Output the (x, y) coordinate of the center of the cell containing the given text.  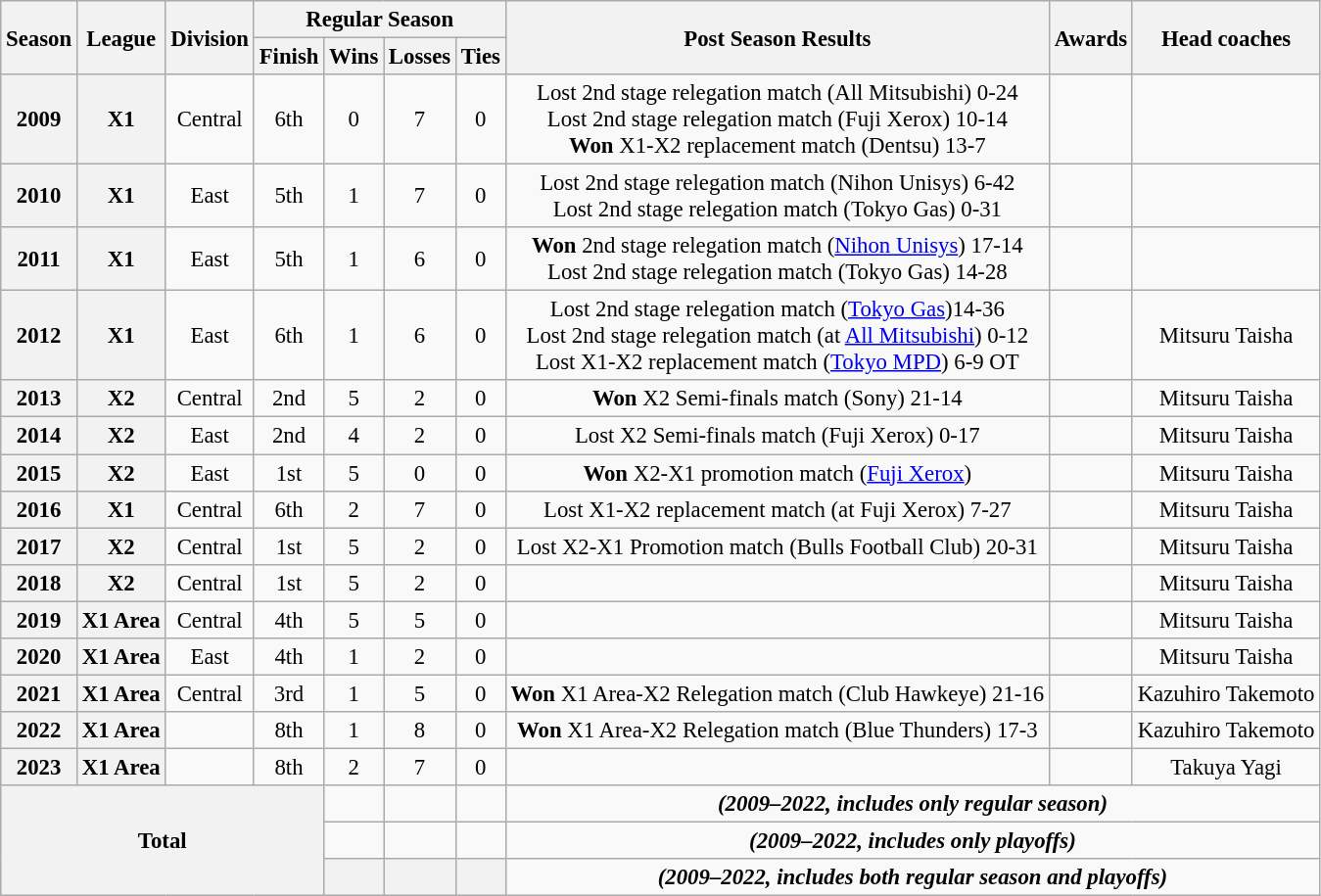
(2009–2022, includes only regular season) (913, 804)
2014 (39, 436)
2022 (39, 731)
Lost X1-X2 replacement match (at Fuji Xerox) 7-27 (778, 509)
Lost 2nd stage relegation match (All Mitsubishi) 0-24Lost 2nd stage relegation match (Fuji Xerox) 10-14Won X1-X2 replacement match (Dentsu) 13-7 (778, 119)
Post Season Results (778, 37)
Won X2-X1 promotion match (Fuji Xerox) (778, 473)
2010 (39, 196)
League (121, 37)
2011 (39, 259)
(2009–2022, includes only playoffs) (913, 841)
Lost 2nd stage relegation match (Nihon Unisys) 6-42Lost 2nd stage relegation match (Tokyo Gas) 0-31 (778, 196)
2020 (39, 657)
Takuya Yagi (1226, 767)
Losses (420, 57)
Regular Season (380, 20)
Won X1 Area-X2 Relegation match (Club Hawkeye) 21-16 (778, 693)
2021 (39, 693)
2013 (39, 399)
2018 (39, 583)
Season (39, 37)
Wins (354, 57)
4 (354, 436)
Lost X2 Semi-finals match (Fuji Xerox) 0-17 (778, 436)
2012 (39, 336)
Head coaches (1226, 37)
2017 (39, 546)
2015 (39, 473)
Finish (288, 57)
Won 2nd stage relegation match (Nihon Unisys) 17-14Lost 2nd stage relegation match (Tokyo Gas) 14-28 (778, 259)
2019 (39, 620)
2009 (39, 119)
Won X1 Area-X2 Relegation match (Blue Thunders) 17-3 (778, 731)
2016 (39, 509)
Lost X2-X1 Promotion match (Bulls Football Club) 20-31 (778, 546)
Awards (1091, 37)
(2009–2022, includes both regular season and playoffs) (913, 877)
2023 (39, 767)
3rd (288, 693)
Won X2 Semi-finals match (Sony) 21-14 (778, 399)
Ties (480, 57)
8 (420, 731)
Total (163, 840)
Division (210, 37)
